Locate the cell with the specified text and output its (x, y) center coordinate. 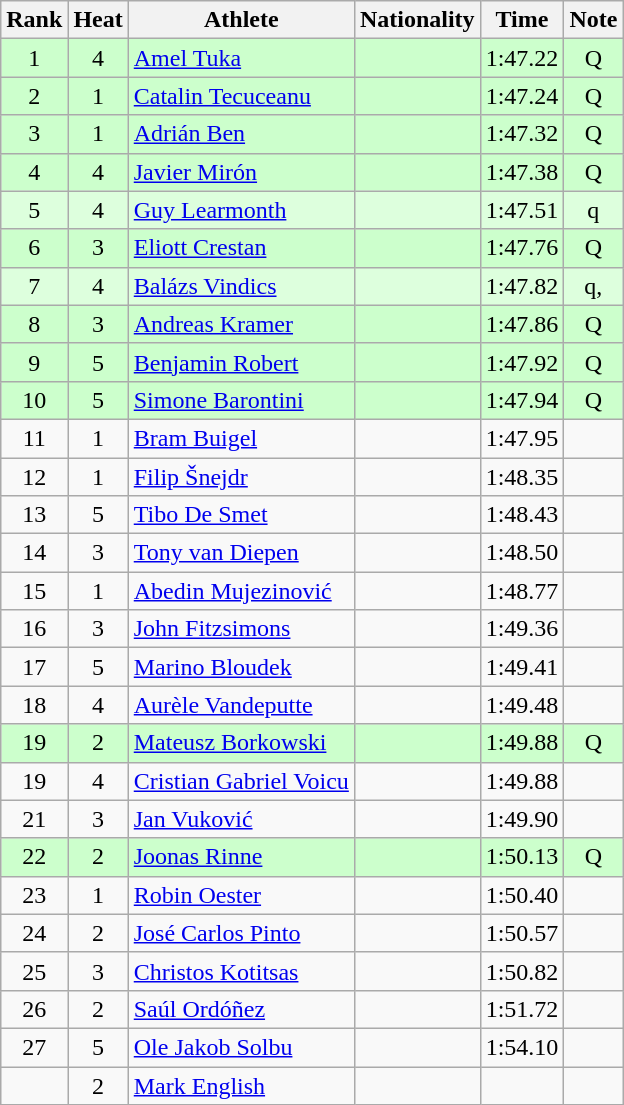
Bram Buigel (241, 438)
Tibo De Smet (241, 515)
1:47.82 (522, 286)
Christos Kotitsas (241, 971)
Aurèle Vandeputte (241, 705)
11 (34, 438)
1:48.35 (522, 477)
Jan Vuković (241, 819)
18 (34, 705)
13 (34, 515)
1:54.10 (522, 1047)
John Fitzsimons (241, 629)
14 (34, 553)
Eliott Crestan (241, 248)
Marino Bloudek (241, 667)
1:49.41 (522, 667)
12 (34, 477)
Athlete (241, 20)
Joonas Rinne (241, 857)
6 (34, 248)
Time (522, 20)
1:47.38 (522, 172)
23 (34, 895)
Mark English (241, 1085)
10 (34, 400)
1:49.90 (522, 819)
Tony van Diepen (241, 553)
1:47.22 (522, 58)
16 (34, 629)
1:47.51 (522, 210)
1:49.36 (522, 629)
q, (594, 286)
1:50.82 (522, 971)
1:47.86 (522, 324)
Saúl Ordóñez (241, 1009)
24 (34, 933)
Mateusz Borkowski (241, 743)
1:50.57 (522, 933)
1:47.76 (522, 248)
Nationality (417, 20)
22 (34, 857)
1:47.92 (522, 362)
8 (34, 324)
Balázs Vindics (241, 286)
Heat (98, 20)
Abedin Mujezinović (241, 591)
Javier Mirón (241, 172)
José Carlos Pinto (241, 933)
15 (34, 591)
Guy Learmonth (241, 210)
Robin Oester (241, 895)
1:51.72 (522, 1009)
9 (34, 362)
Adrián Ben (241, 134)
17 (34, 667)
Cristian Gabriel Voicu (241, 781)
25 (34, 971)
27 (34, 1047)
Note (594, 20)
1:50.40 (522, 895)
Amel Tuka (241, 58)
26 (34, 1009)
1:49.48 (522, 705)
1:48.43 (522, 515)
1:47.24 (522, 96)
1:48.50 (522, 553)
1:47.94 (522, 400)
1:48.77 (522, 591)
Rank (34, 20)
Benjamin Robert (241, 362)
Simone Barontini (241, 400)
7 (34, 286)
q (594, 210)
Filip Šnejdr (241, 477)
21 (34, 819)
1:50.13 (522, 857)
1:47.32 (522, 134)
Catalin Tecuceanu (241, 96)
Ole Jakob Solbu (241, 1047)
1:47.95 (522, 438)
Andreas Kramer (241, 324)
